Return [X, Y] of the center of cell containing provided text 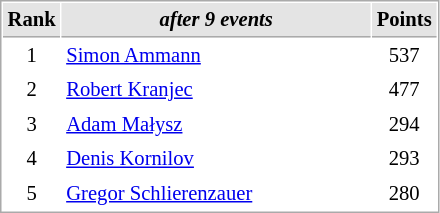
Adam Małysz [216, 124]
5 [32, 194]
Denis Kornilov [216, 158]
Simon Ammann [216, 56]
2 [32, 90]
Robert Kranjec [216, 90]
280 [404, 194]
477 [404, 90]
4 [32, 158]
after 9 events [216, 20]
Rank [32, 20]
293 [404, 158]
Gregor Schlierenzauer [216, 194]
1 [32, 56]
537 [404, 56]
Points [404, 20]
294 [404, 124]
3 [32, 124]
